For the text-containing cell, return its midpoint in [x, y] coordinate format. 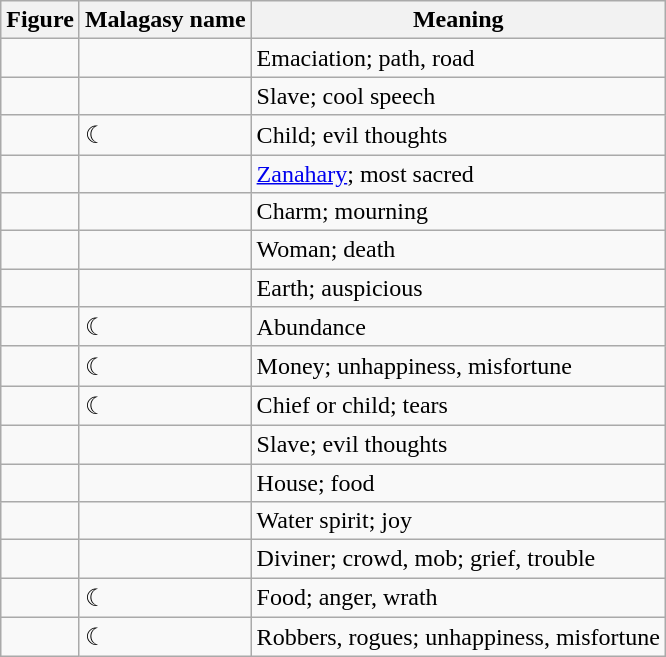
Diviner; crowd, mob; grief, trouble [458, 559]
Chief or child; tears [458, 406]
House; food [458, 483]
Slave; evil thoughts [458, 444]
Meaning [458, 20]
Child; evil thoughts [458, 135]
Charm; mourning [458, 212]
Zanahary; most sacred [458, 173]
Water spirit; joy [458, 521]
Robbers, rogues; unhappiness, misfortune [458, 637]
Figure [40, 20]
Food; anger, wrath [458, 598]
Earth; auspicious [458, 288]
Emaciation; path, road [458, 58]
Slave; cool speech [458, 96]
Woman; death [458, 250]
Money; unhappiness, misfortune [458, 366]
Abundance [458, 327]
Malagasy name [165, 20]
